Search for the cell housing the specified text and yield its (x, y) center coordinate. 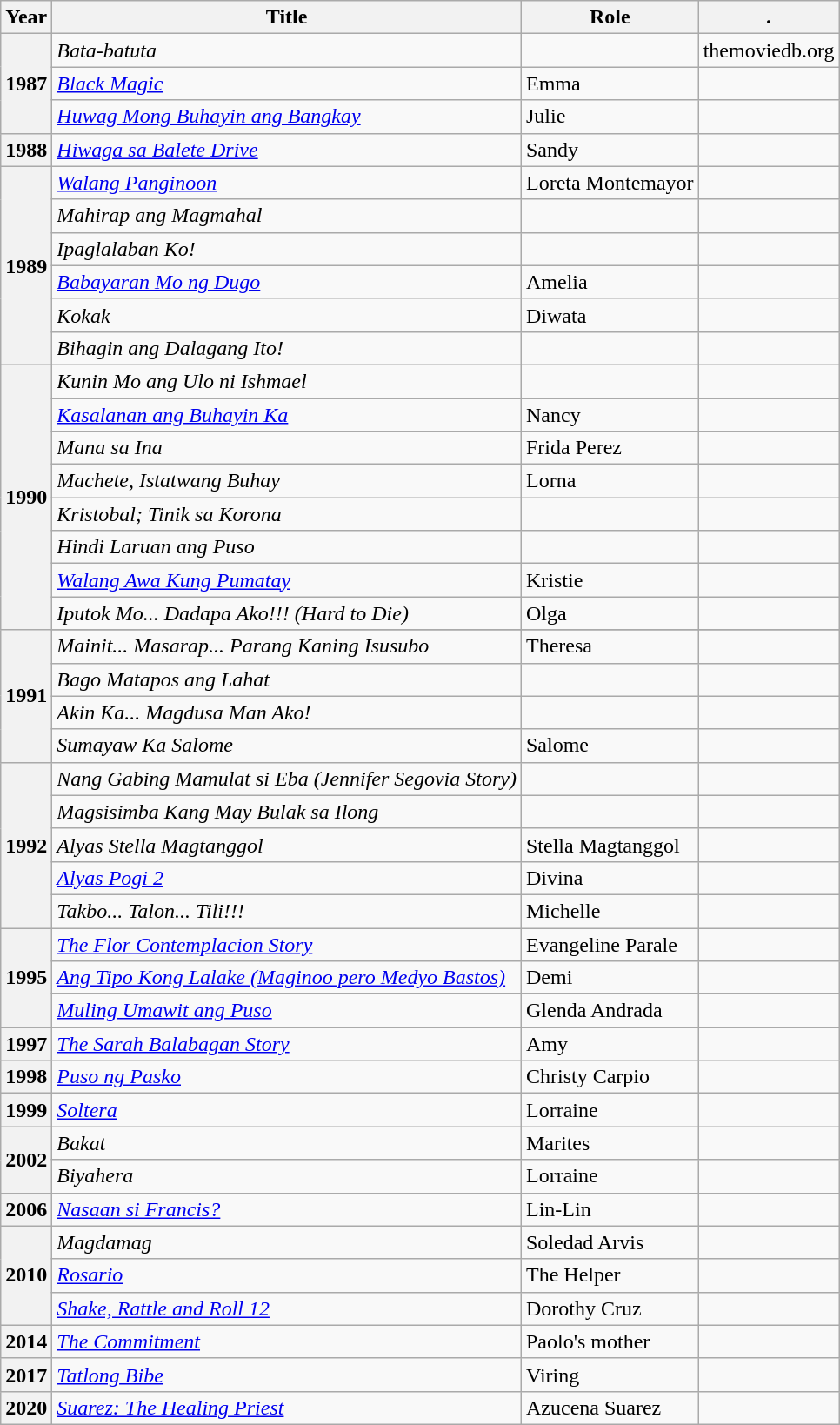
Iputok Mo... Dadapa Ako!!! (Hard to Die) (287, 613)
Role (610, 17)
1987 (26, 84)
Julie (610, 117)
Huwag Mong Buhayin ang Bangkay (287, 117)
2017 (26, 1375)
2014 (26, 1341)
Nang Gabing Mamulat si Eba (Jennifer Segovia Story) (287, 779)
Biyahera (287, 1176)
Kokak (287, 315)
2006 (26, 1209)
1995 (26, 977)
Black Magic (287, 84)
Ipaglalaban Ko! (287, 249)
Alyas Stella Magtanggol (287, 845)
The Helper (610, 1275)
Olga (610, 613)
1991 (26, 696)
Salome (610, 746)
Tatlong Bibe (287, 1375)
Evangeline Parale (610, 944)
Bata-batuta (287, 50)
Bihagin ang Dalagang Ito! (287, 348)
Mainit... Masarap... Parang Kaning Isusubo (287, 646)
Walang Panginoon (287, 183)
Walang Awa Kung Pumatay (287, 580)
Frida Perez (610, 448)
1988 (26, 150)
Machete, Istatwang Buhay (287, 481)
Sumayaw Ka Salome (287, 746)
Mahirap ang Magmahal (287, 216)
Hiwaga sa Balete Drive (287, 150)
Bago Matapos ang Lahat (287, 679)
Theresa (610, 646)
Takbo... Talon... Tili!!! (287, 911)
Dorothy Cruz (610, 1308)
Michelle (610, 911)
Sandy (610, 150)
Stella Magtanggol (610, 845)
Diwata (610, 315)
. (769, 17)
Soltera (287, 1110)
1997 (26, 1044)
Lorna (610, 481)
Kristie (610, 580)
Puso ng Pasko (287, 1077)
Glenda Andrada (610, 1011)
Christy Carpio (610, 1077)
1992 (26, 845)
Kunin Mo ang Ulo ni Ishmael (287, 381)
Title (287, 17)
Lin-Lin (610, 1209)
Emma (610, 84)
1999 (26, 1110)
Kasalanan ang Buhayin Ka (287, 415)
Year (26, 17)
Mana sa Ina (287, 448)
2010 (26, 1275)
Rosario (287, 1275)
themoviedb.org (769, 50)
Loreta Montemayor (610, 183)
Magdamag (287, 1242)
2002 (26, 1160)
Marites (610, 1143)
Demi (610, 978)
1989 (26, 265)
Suarez: The Healing Priest (287, 1408)
Viring (610, 1375)
Babayaran Mo ng Dugo (287, 282)
The Commitment (287, 1341)
Magsisimba Kang May Bulak sa Ilong (287, 812)
Bakat (287, 1143)
Soledad Arvis (610, 1242)
Kristobal; Tinik sa Korona (287, 514)
Divina (610, 878)
Azucena Suarez (610, 1408)
Nancy (610, 415)
Amelia (610, 282)
Shake, Rattle and Roll 12 (287, 1308)
Muling Umawit ang Puso (287, 1011)
Akin Ka... Magdusa Man Ako! (287, 712)
1990 (26, 497)
Ang Tipo Kong Lalake (Maginoo pero Medyo Bastos) (287, 978)
1998 (26, 1077)
Alyas Pogi 2 (287, 878)
Paolo's mother (610, 1341)
Nasaan si Francis? (287, 1209)
2020 (26, 1408)
The Sarah Balabagan Story (287, 1044)
Hindi Laruan ang Puso (287, 547)
Amy (610, 1044)
The Flor Contemplacion Story (287, 944)
